Provide the (X, Y) coordinate of the cell's center where the given text is located.  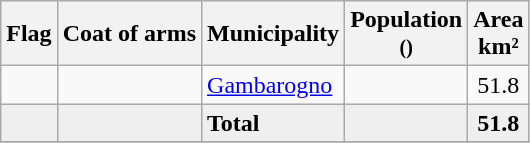
Municipality (274, 34)
Total (274, 123)
Area km² (498, 34)
Population() (406, 34)
Coat of arms (129, 34)
Gambarogno (274, 85)
Flag (29, 34)
